Return (x, y) of the center of cell containing provided text 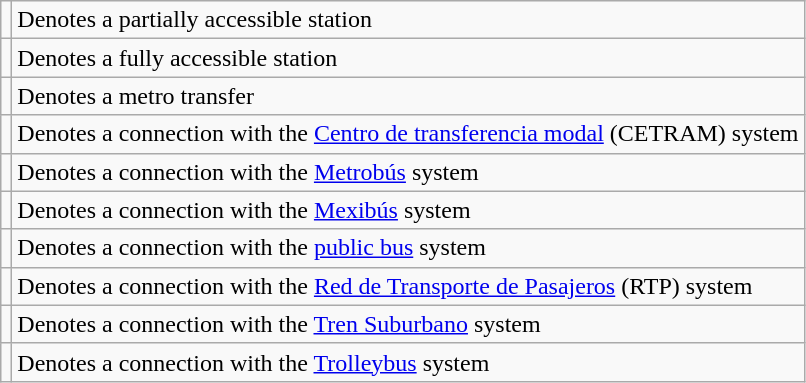
Denotes a fully accessible station (408, 58)
Denotes a connection with the Centro de transferencia modal (CETRAM) system (408, 134)
Denotes a connection with the Mexibús system (408, 210)
Denotes a connection with the public bus system (408, 248)
Denotes a partially accessible station (408, 20)
Denotes a connection with the Tren Suburbano system (408, 324)
Denotes a connection with the Red de Transporte de Pasajeros (RTP) system (408, 286)
Denotes a connection with the Metrobús system (408, 172)
Denotes a connection with the Trolleybus system (408, 362)
Denotes a metro transfer (408, 96)
